Scan for the cell matching the given text and deliver its [x, y] coordinate at center. 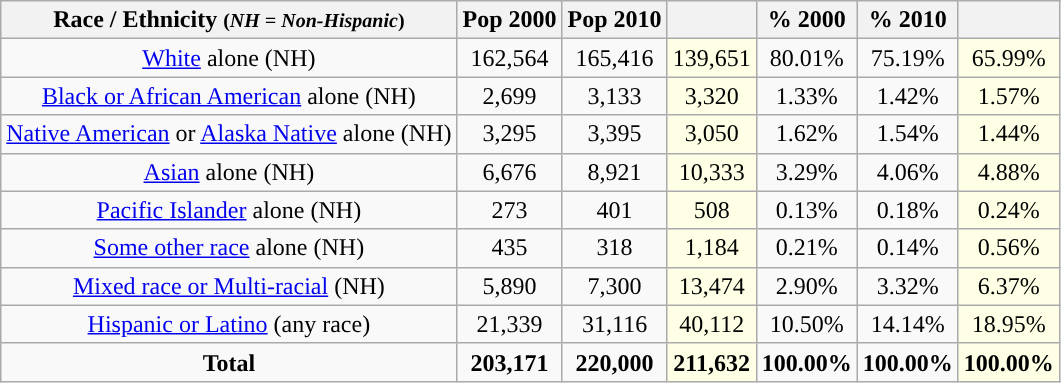
1.42% [908, 96]
0.14% [908, 248]
435 [510, 248]
3,395 [614, 134]
318 [614, 248]
10.50% [806, 324]
0.24% [1008, 210]
1.62% [806, 134]
0.18% [908, 210]
10,333 [712, 172]
203,171 [510, 362]
Black or African American alone (NH) [229, 96]
21,339 [510, 324]
8,921 [614, 172]
31,116 [614, 324]
4.88% [1008, 172]
3,133 [614, 96]
Hispanic or Latino (any race) [229, 324]
401 [614, 210]
Pacific Islander alone (NH) [229, 210]
508 [712, 210]
3.32% [908, 286]
3,295 [510, 134]
Asian alone (NH) [229, 172]
18.95% [1008, 324]
0.13% [806, 210]
211,632 [712, 362]
% 2000 [806, 20]
1.44% [1008, 134]
3,320 [712, 96]
220,000 [614, 362]
Native American or Alaska Native alone (NH) [229, 134]
0.21% [806, 248]
162,564 [510, 58]
0.56% [1008, 248]
273 [510, 210]
2.90% [806, 286]
2,699 [510, 96]
165,416 [614, 58]
Mixed race or Multi-racial (NH) [229, 286]
Pop 2010 [614, 20]
5,890 [510, 286]
Pop 2000 [510, 20]
1.57% [1008, 96]
1.33% [806, 96]
40,112 [712, 324]
7,300 [614, 286]
3.29% [806, 172]
4.06% [908, 172]
Some other race alone (NH) [229, 248]
139,651 [712, 58]
Total [229, 362]
1,184 [712, 248]
65.99% [1008, 58]
14.14% [908, 324]
Race / Ethnicity (NH = Non-Hispanic) [229, 20]
3,050 [712, 134]
1.54% [908, 134]
6.37% [1008, 286]
13,474 [712, 286]
6,676 [510, 172]
75.19% [908, 58]
80.01% [806, 58]
% 2010 [908, 20]
White alone (NH) [229, 58]
